From the cell containing the given text, extract its center point as (x, y) coordinate. 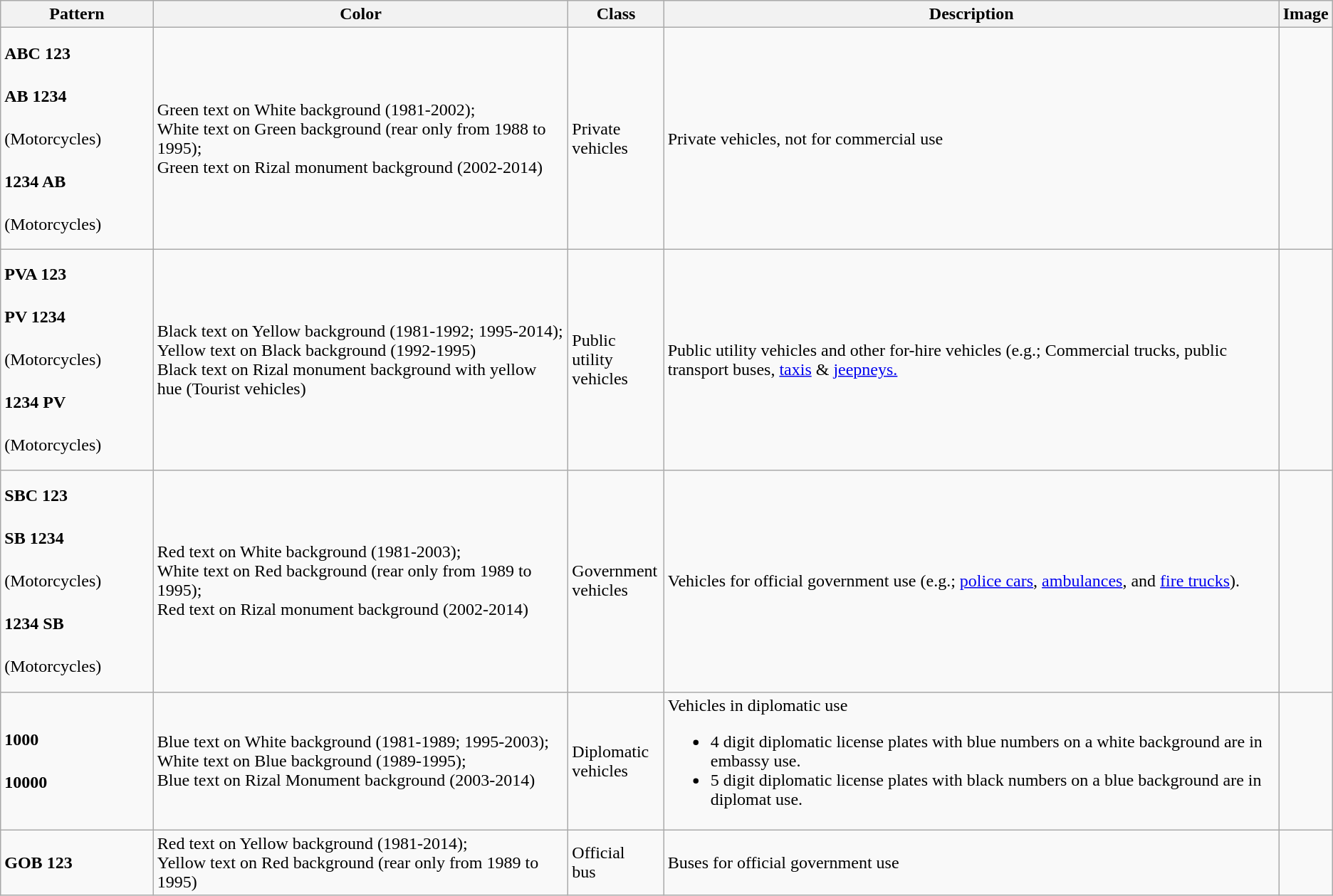
100010000 (77, 761)
Privatevehicles (616, 138)
Public utilityvehicles (616, 360)
Buses for official government use (971, 863)
Image (1306, 14)
ABC 123AB 1234 (Motorcycles)1234 AB (Motorcycles) (77, 138)
SBC 123SB 1234 (Motorcycles)1234 SB (Motorcycles) (77, 581)
Red text on White background (1981-2003);White text on Red background (rear only from 1989 to 1995);Red text on Rizal monument background (2002-2014) (360, 581)
GOB 123 (77, 863)
Public utility vehicles and other for-hire vehicles (e.g.; Commercial trucks, public transport buses, taxis & jeepneys. (971, 360)
Vehicles for official government use (e.g.; police cars, ambulances, and fire trucks). (971, 581)
Blue text on White background (1981-1989; 1995-2003);White text on Blue background (1989-1995);Blue text on Rizal Monument background (2003-2014) (360, 761)
Officialbus (616, 863)
PVA 123PV 1234 (Motorcycles)1234 PV (Motorcycles) (77, 360)
Pattern (77, 14)
Description (971, 14)
Red text on Yellow background (1981-2014);Yellow text on Red background (rear only from 1989 to 1995) (360, 863)
Color (360, 14)
Private vehicles, not for commercial use (971, 138)
Class (616, 14)
Diplomaticvehicles (616, 761)
Governmentvehicles (616, 581)
